From the cell containing the given text, extract its center point as (X, Y) coordinate. 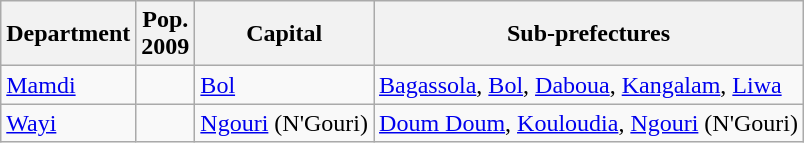
Capital (284, 34)
Pop.2009 (166, 34)
Department (68, 34)
Wayi (68, 123)
Mamdi (68, 85)
Bagassola, Bol, Daboua, Kangalam, Liwa (589, 85)
Doum Doum, Kouloudia, Ngouri (N'Gouri) (589, 123)
Bol (284, 85)
Ngouri (N'Gouri) (284, 123)
Sub-prefectures (589, 34)
